Return (x, y) of the center of cell containing provided text 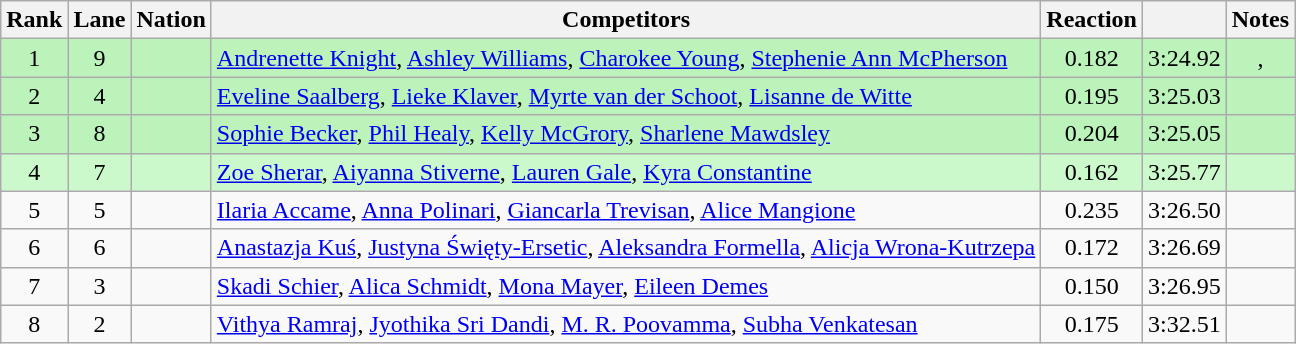
3:25.05 (1185, 134)
, (1260, 58)
0.195 (1092, 96)
Vithya Ramraj, Jyothika Sri Dandi, M. R. Poovamma, Subha Venkatesan (626, 324)
3:26.50 (1185, 210)
0.172 (1092, 248)
0.175 (1092, 324)
3:26.69 (1185, 248)
Andrenette Knight, Ashley Williams, Charokee Young, Stephenie Ann McPherson (626, 58)
9 (100, 58)
Competitors (626, 20)
Reaction (1092, 20)
Anastazja Kuś, Justyna Święty-Ersetic, Aleksandra Formella, Alicja Wrona-Kutrzepa (626, 248)
Notes (1260, 20)
Ilaria Accame, Anna Polinari, Giancarla Trevisan, Alice Mangione (626, 210)
0.162 (1092, 172)
Nation (171, 20)
0.204 (1092, 134)
Sophie Becker, Phil Healy, Kelly McGrory, Sharlene Mawdsley (626, 134)
3:32.51 (1185, 324)
1 (34, 58)
3:24.92 (1185, 58)
3:25.77 (1185, 172)
3:25.03 (1185, 96)
Lane (100, 20)
Eveline Saalberg, Lieke Klaver, Myrte van der Schoot, Lisanne de Witte (626, 96)
0.182 (1092, 58)
3:26.95 (1185, 286)
Rank (34, 20)
0.150 (1092, 286)
0.235 (1092, 210)
Skadi Schier, Alica Schmidt, Mona Mayer, Eileen Demes (626, 286)
Zoe Sherar, Aiyanna Stiverne, Lauren Gale, Kyra Constantine (626, 172)
